Locate the cell with the specified text and output its [x, y] center coordinate. 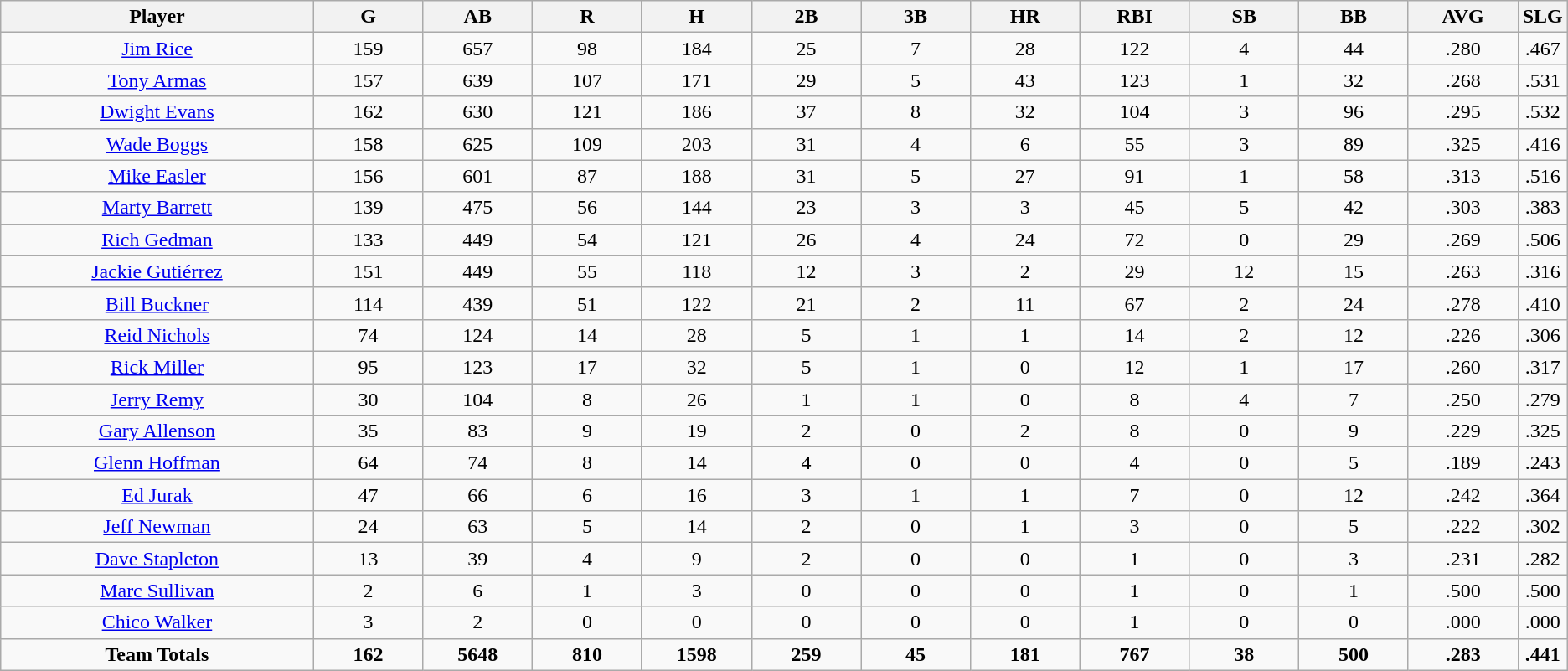
63 [477, 527]
475 [477, 208]
Tony Armas [157, 80]
Dave Stapleton [157, 559]
Glenn Hoffman [157, 463]
5648 [477, 654]
42 [1354, 208]
.364 [1543, 495]
HR [1025, 17]
.231 [1462, 559]
Marty Barrett [157, 208]
259 [806, 654]
38 [1245, 654]
Dwight Evans [157, 112]
.283 [1462, 654]
87 [588, 176]
BB [1354, 17]
171 [697, 80]
21 [806, 303]
114 [369, 303]
91 [1134, 176]
56 [588, 208]
Rich Gedman [157, 240]
16 [697, 495]
Rick Miller [157, 367]
SLG [1543, 17]
.531 [1543, 80]
.260 [1462, 367]
Player [157, 17]
.506 [1543, 240]
44 [1354, 49]
39 [477, 559]
83 [477, 431]
118 [697, 271]
35 [369, 431]
30 [369, 400]
.441 [1543, 654]
Jeff Newman [157, 527]
.416 [1543, 144]
158 [369, 144]
630 [477, 112]
47 [369, 495]
67 [1134, 303]
RBI [1134, 17]
Jerry Remy [157, 400]
159 [369, 49]
.532 [1543, 112]
72 [1134, 240]
767 [1134, 654]
151 [369, 271]
.250 [1462, 400]
184 [697, 49]
124 [477, 335]
.242 [1462, 495]
SB [1245, 17]
157 [369, 80]
186 [697, 112]
23 [806, 208]
188 [697, 176]
11 [1025, 303]
66 [477, 495]
139 [369, 208]
2B [806, 17]
58 [1354, 176]
144 [697, 208]
51 [588, 303]
.410 [1543, 303]
601 [477, 176]
.279 [1543, 400]
Gary Allenson [157, 431]
109 [588, 144]
37 [806, 112]
.189 [1462, 463]
.268 [1462, 80]
Reid Nichols [157, 335]
Ed Jurak [157, 495]
Mike Easler [157, 176]
203 [697, 144]
.467 [1543, 49]
Wade Boggs [157, 144]
.263 [1462, 271]
15 [1354, 271]
13 [369, 559]
.302 [1543, 527]
639 [477, 80]
.278 [1462, 303]
.243 [1543, 463]
H [697, 17]
Bill Buckner [157, 303]
1598 [697, 654]
Jim Rice [157, 49]
25 [806, 49]
64 [369, 463]
.229 [1462, 431]
AVG [1462, 17]
.303 [1462, 208]
625 [477, 144]
G [369, 17]
133 [369, 240]
AB [477, 17]
95 [369, 367]
98 [588, 49]
.317 [1543, 367]
89 [1354, 144]
.280 [1462, 49]
657 [477, 49]
43 [1025, 80]
R [588, 17]
107 [588, 80]
.222 [1462, 527]
Marc Sullivan [157, 591]
156 [369, 176]
.306 [1543, 335]
.316 [1543, 271]
.516 [1543, 176]
Jackie Gutiérrez [157, 271]
54 [588, 240]
810 [588, 654]
.226 [1462, 335]
.383 [1543, 208]
181 [1025, 654]
.282 [1543, 559]
439 [477, 303]
Team Totals [157, 654]
19 [697, 431]
.313 [1462, 176]
96 [1354, 112]
.269 [1462, 240]
Chico Walker [157, 622]
500 [1354, 654]
.295 [1462, 112]
27 [1025, 176]
3B [916, 17]
